From the cell containing the given text, extract its center point as [X, Y] coordinate. 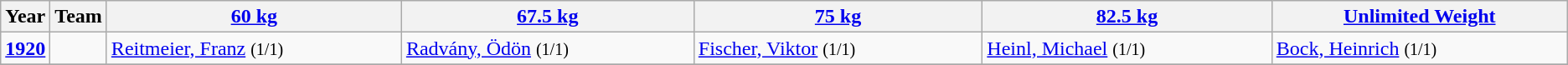
Year [25, 17]
Unlimited Weight [1419, 17]
Radvány, Ödön (1/1) [548, 48]
82.5 kg [1127, 17]
Reitmeier, Franz (1/1) [254, 48]
1920 [25, 48]
Fischer, Viktor (1/1) [838, 48]
60 kg [254, 17]
Heinl, Michael (1/1) [1127, 48]
67.5 kg [548, 17]
Bock, Heinrich (1/1) [1419, 48]
75 kg [838, 17]
Team [79, 17]
